Output the (X, Y) coordinate of the center of the cell containing the given text.  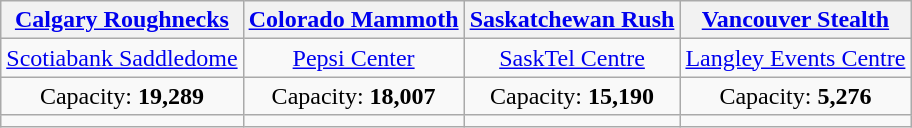
Capacity: 18,007 (354, 96)
Pepsi Center (354, 58)
Scotiabank Saddledome (122, 58)
Capacity: 5,276 (796, 96)
Vancouver Stealth (796, 20)
Langley Events Centre (796, 58)
Calgary Roughnecks (122, 20)
Saskatchewan Rush (572, 20)
Capacity: 19,289 (122, 96)
Colorado Mammoth (354, 20)
SaskTel Centre (572, 58)
Capacity: 15,190 (572, 96)
